Identify which cell holds the provided text, then report its [X, Y] central coordinate. 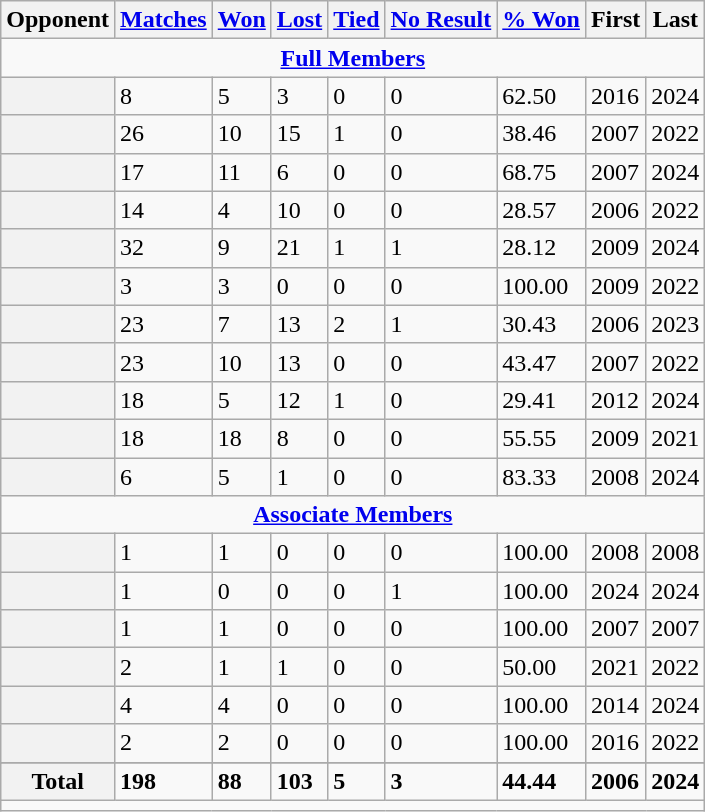
2014 [615, 705]
28.57 [542, 210]
Lost [299, 20]
68.75 [542, 172]
38.46 [542, 134]
50.00 [542, 667]
44.44 [542, 781]
26 [164, 134]
Total [58, 781]
88 [242, 781]
2023 [676, 324]
Last [676, 20]
7 [242, 324]
First [615, 20]
17 [164, 172]
Full Members [353, 58]
55.55 [542, 438]
9 [242, 248]
29.41 [542, 400]
12 [299, 400]
14 [164, 210]
Matches [164, 20]
Associate Members [353, 515]
28.12 [542, 248]
% Won [542, 20]
103 [299, 781]
32 [164, 248]
198 [164, 781]
21 [299, 248]
30.43 [542, 324]
Opponent [58, 20]
15 [299, 134]
62.50 [542, 96]
83.33 [542, 477]
Tied [356, 20]
No Result [441, 20]
43.47 [542, 362]
Won [242, 20]
2012 [615, 400]
11 [242, 172]
